Return [x, y] of the center of cell containing provided text 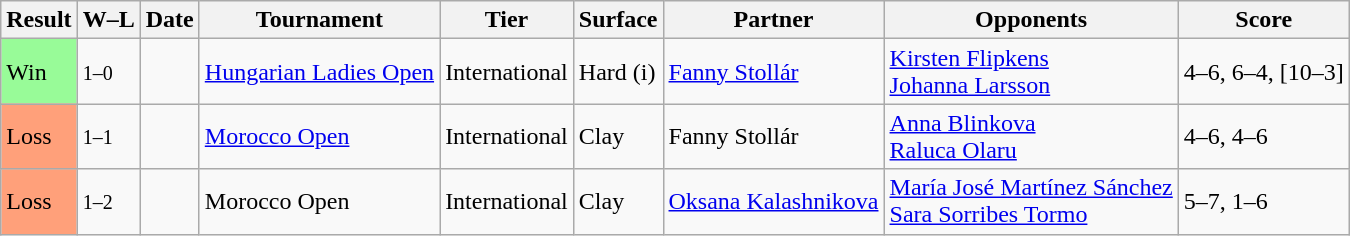
Anna Blinkova Raluca Olaru [1031, 136]
Result [39, 20]
1–0 [108, 72]
Partner [774, 20]
Tournament [319, 20]
Kirsten Flipkens Johanna Larsson [1031, 72]
1–2 [108, 202]
W–L [108, 20]
Date [170, 20]
Tier [507, 20]
Hard (i) [618, 72]
Opponents [1031, 20]
Score [1264, 20]
Win [39, 72]
Surface [618, 20]
1–1 [108, 136]
María José Martínez Sánchez Sara Sorribes Tormo [1031, 202]
4–6, 6–4, [10–3] [1264, 72]
Hungarian Ladies Open [319, 72]
Oksana Kalashnikova [774, 202]
5–7, 1–6 [1264, 202]
4–6, 4–6 [1264, 136]
